For the text-containing cell, return its midpoint in [X, Y] coordinate format. 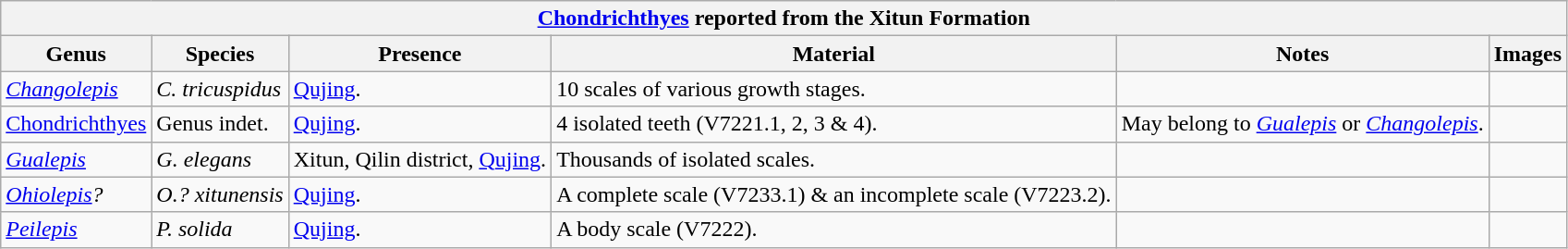
Xitun, Qilin district, Qujing. [419, 159]
4 isolated teeth (V7221.1, 2, 3 & 4). [834, 124]
O.? xitunensis [220, 194]
10 scales of various growth stages. [834, 89]
Genus [76, 54]
A body scale (V7222). [834, 230]
A complete scale (V7233.1) & an incomplete scale (V7223.2). [834, 194]
Material [834, 54]
Gualepis [76, 159]
P. solida [220, 230]
Notes [1303, 54]
Species [220, 54]
Peilepis [76, 230]
May belong to Gualepis or Changolepis. [1303, 124]
Images [1527, 54]
G. elegans [220, 159]
Chondrichthyes [76, 124]
Changolepis [76, 89]
Ohiolepis? [76, 194]
Chondrichthyes reported from the Xitun Formation [784, 19]
C. tricuspidus [220, 89]
Presence [419, 54]
Thousands of isolated scales. [834, 159]
Genus indet. [220, 124]
